Detect which cell encompasses the target text, then output its (x, y) center coordinate. 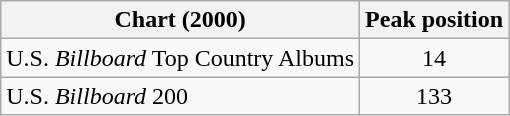
14 (434, 58)
133 (434, 96)
Chart (2000) (180, 20)
U.S. Billboard 200 (180, 96)
U.S. Billboard Top Country Albums (180, 58)
Peak position (434, 20)
